For the text-containing cell, return its midpoint in [X, Y] coordinate format. 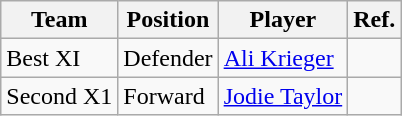
Position [168, 20]
Defender [168, 58]
Second X1 [60, 96]
Forward [168, 96]
Team [60, 20]
Ref. [374, 20]
Best XI [60, 58]
Jodie Taylor [283, 96]
Player [283, 20]
Ali Krieger [283, 58]
